Find where the given text appears and provide that cell's center as [X, Y] coordinate. 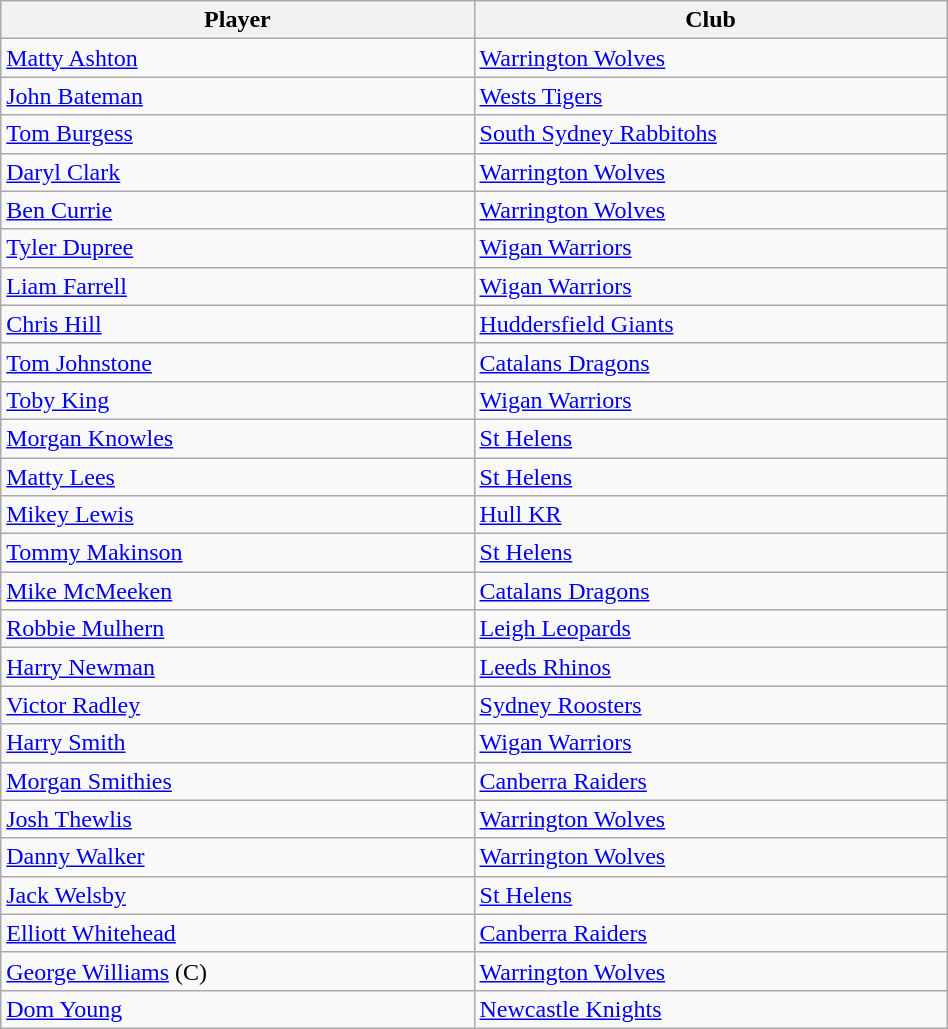
Player [238, 20]
Danny Walker [238, 857]
Tom Johnstone [238, 362]
Wests Tigers [710, 96]
Hull KR [710, 515]
Harry Smith [238, 743]
Mikey Lewis [238, 515]
Elliott Whitehead [238, 933]
Club [710, 20]
Matty Lees [238, 477]
Toby King [238, 400]
Tommy Makinson [238, 553]
Josh Thewlis [238, 819]
Leigh Leopards [710, 629]
John Bateman [238, 96]
Tyler Dupree [238, 248]
Robbie Mulhern [238, 629]
Tom Burgess [238, 134]
Morgan Smithies [238, 781]
Chris Hill [238, 324]
Harry Newman [238, 667]
Leeds Rhinos [710, 667]
Liam Farrell [238, 286]
Dom Young [238, 1009]
Mike McMeeken [238, 591]
Victor Radley [238, 705]
Ben Currie [238, 210]
Daryl Clark [238, 172]
Jack Welsby [238, 895]
Newcastle Knights [710, 1009]
George Williams (C) [238, 971]
Huddersfield Giants [710, 324]
Morgan Knowles [238, 438]
Sydney Roosters [710, 705]
South Sydney Rabbitohs [710, 134]
Matty Ashton [238, 58]
